Extract the [x, y] coordinate from the center of the cell holding the provided text.  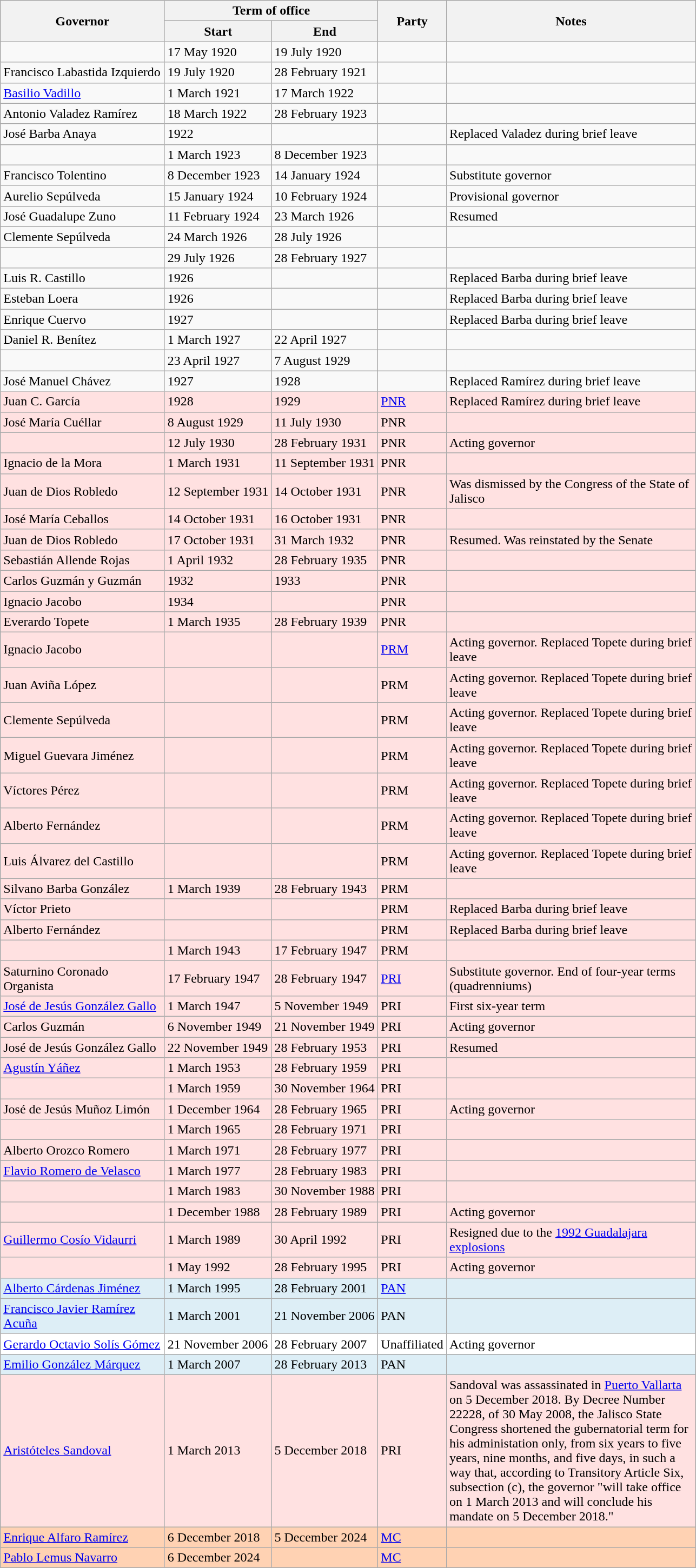
Agustín Yáñez [83, 1068]
28 February 1995 [324, 1267]
16 October 1931 [324, 519]
1 March 1959 [218, 1089]
11 September 1931 [324, 463]
28 February 1931 [324, 443]
1 March 1971 [218, 1150]
7 August 1929 [324, 361]
1 May 1992 [218, 1267]
6 November 1949 [218, 1026]
28 February 1953 [324, 1047]
28 February 1935 [324, 560]
Basilio Vadillo [83, 93]
Enrique Cuervo [83, 319]
Substitute governor [571, 175]
Luis R. Castillo [83, 278]
18 March 1922 [218, 114]
28 February 1965 [324, 1109]
30 April 1992 [324, 1240]
Alberto Cárdenas Jiménez [83, 1288]
1 March 2013 [218, 1451]
Resigned due to the 1992 Guadalajara explosions [571, 1240]
Aurelio Sepúlveda [83, 196]
23 March 1926 [324, 216]
First six-year term [571, 1006]
28 February 1923 [324, 114]
Guillermo Cosío Vidaurri [83, 1240]
José María Cuéllar [83, 422]
28 February 1971 [324, 1130]
Saturnino Coronado Organista [83, 978]
5 December 2024 [324, 1537]
Carlos Guzmán [83, 1026]
1 March 1947 [218, 1006]
23 April 1927 [218, 361]
1 March 1953 [218, 1068]
Víctores Pérez [83, 790]
28 February 1947 [324, 978]
28 February 1927 [324, 258]
14 January 1924 [324, 175]
17 May 1920 [218, 52]
1 March 1977 [218, 1171]
28 February 1943 [324, 889]
Carlos Guzmán y Guzmán [83, 581]
Francisco Javier Ramírez Acuña [83, 1316]
28 February 1977 [324, 1150]
José Barba Anaya [83, 134]
6 December 2024 [218, 1558]
1 March 1927 [218, 340]
10 February 1924 [324, 196]
José de Jesús Muñoz Limón [83, 1109]
1934 [218, 602]
Governor [83, 21]
Emilio González Márquez [83, 1364]
Resumed. Was reinstated by the Senate [571, 539]
1 March 2007 [218, 1364]
1932 [218, 581]
Alberto Orozco Romero [83, 1150]
28 February 1983 [324, 1171]
Unaffiliated [412, 1344]
1 March 1995 [218, 1288]
Francisco Tolentino [83, 175]
5 November 1949 [324, 1006]
Víctor Prieto [83, 909]
Juan Aviña López [83, 685]
1 December 1988 [218, 1212]
29 July 1926 [218, 258]
1 December 1964 [218, 1109]
Enrique Alfaro Ramírez [83, 1537]
José Guadalupe Zuno [83, 216]
1922 [218, 134]
End [324, 31]
17 March 1922 [324, 93]
17 October 1931 [218, 539]
1933 [324, 581]
8 August 1929 [218, 422]
1 March 1983 [218, 1191]
6 December 2018 [218, 1537]
1 March 1965 [218, 1130]
Aristóteles Sandoval [83, 1451]
28 February 1959 [324, 1068]
1 April 1932 [218, 560]
15 January 1924 [218, 196]
28 July 1926 [324, 237]
11 July 1930 [324, 422]
30 November 1988 [324, 1191]
Flavio Romero de Velasco [83, 1171]
Miguel Guevara Jiménez [83, 756]
31 March 1932 [324, 539]
28 February 1921 [324, 72]
22 April 1927 [324, 340]
Notes [571, 21]
Everardo Topete [83, 622]
5 December 2018 [324, 1451]
28 February 2013 [324, 1364]
28 February 1939 [324, 622]
Luis Álvarez del Castillo [83, 860]
1 March 1923 [218, 155]
1929 [324, 402]
30 November 1964 [324, 1089]
Silvano Barba González [83, 889]
Francisco Labastida Izquierdo [83, 72]
Start [218, 31]
1 March 1943 [218, 950]
Pablo Lemus Navarro [83, 1558]
Antonio Valadez Ramírez [83, 114]
12 September 1931 [218, 491]
Sebastián Allende Rojas [83, 560]
Provisional governor [571, 196]
José María Ceballos [83, 519]
28 February 2007 [324, 1344]
José Manuel Chávez [83, 381]
1 March 1989 [218, 1240]
Party [412, 21]
22 November 1949 [218, 1047]
Term of office [271, 11]
Ignacio de la Mora [83, 463]
1 March 1921 [218, 93]
Was dismissed by the Congress of the State of Jalisco [571, 491]
Esteban Loera [83, 299]
21 November 1949 [324, 1026]
1 March 1931 [218, 463]
28 February 1989 [324, 1212]
1 March 1939 [218, 889]
11 February 1924 [218, 216]
28 February 2001 [324, 1288]
Substitute governor. End of four-year terms (quadrenniums) [571, 978]
24 March 1926 [218, 237]
Gerardo Octavio Solís Gómez [83, 1344]
1 March 1935 [218, 622]
12 July 1930 [218, 443]
Replaced Valadez during brief leave [571, 134]
Juan C. García [83, 402]
1 March 2001 [218, 1316]
Daniel R. Benítez [83, 340]
